Output the (X, Y) coordinate of the center of the cell containing the given text.  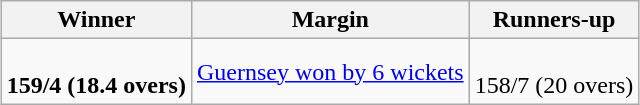
Guernsey won by 6 wickets (330, 72)
Runners-up (554, 20)
Margin (330, 20)
158/7 (20 overs) (554, 72)
159/4 (18.4 overs) (96, 72)
Winner (96, 20)
